Search for the cell housing the specified text and yield its [x, y] center coordinate. 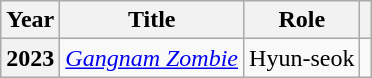
Title [152, 20]
Gangnam Zombie [152, 58]
2023 [30, 58]
Year [30, 20]
Hyun-seok [302, 58]
Role [302, 20]
